Return the (X, Y) coordinate for the center point of the cell that contains the specified text.  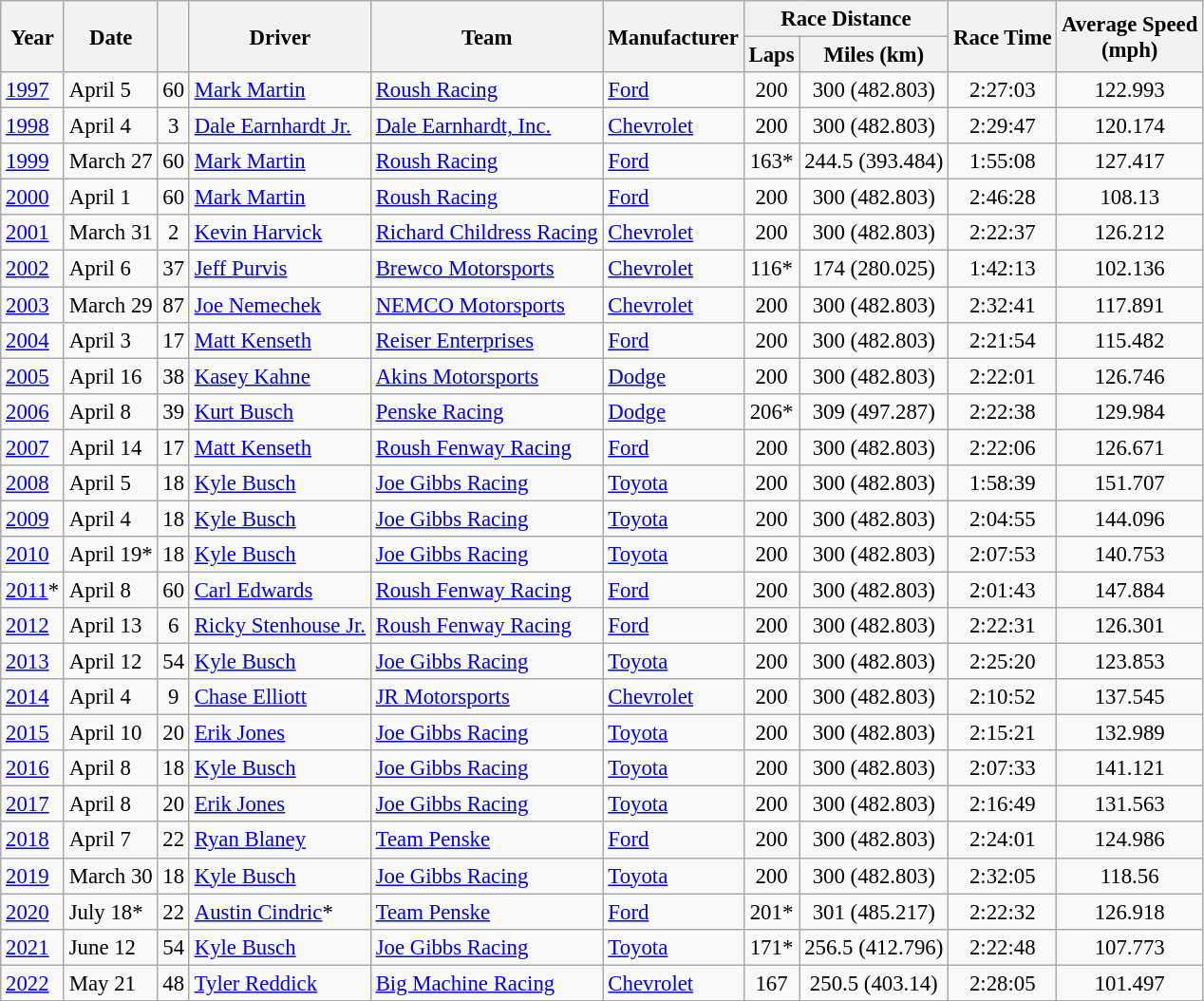
JR Motorsports (486, 697)
Laps (771, 55)
Manufacturer (673, 36)
174 (280.025) (874, 269)
2:10:52 (1003, 697)
39 (173, 411)
2005 (32, 376)
July 18* (110, 912)
2004 (32, 340)
Driver (279, 36)
163* (771, 161)
126.746 (1130, 376)
Dale Earnhardt, Inc. (486, 126)
108.13 (1130, 198)
2:24:01 (1003, 840)
Brewco Motorsports (486, 269)
2:16:49 (1003, 804)
June 12 (110, 947)
2011* (32, 590)
137.545 (1130, 697)
Ryan Blaney (279, 840)
April 14 (110, 447)
2016 (32, 768)
Average Speed(mph) (1130, 36)
April 10 (110, 733)
6 (173, 626)
132.989 (1130, 733)
2:32:41 (1003, 305)
Carl Edwards (279, 590)
Kasey Kahne (279, 376)
126.212 (1130, 233)
2012 (32, 626)
101.497 (1130, 983)
March 31 (110, 233)
Tyler Reddick (279, 983)
126.671 (1130, 447)
April 13 (110, 626)
1997 (32, 90)
2010 (32, 555)
115.482 (1130, 340)
2:22:48 (1003, 947)
April 16 (110, 376)
124.986 (1130, 840)
Year (32, 36)
Akins Motorsports (486, 376)
141.121 (1130, 768)
151.707 (1130, 483)
48 (173, 983)
140.753 (1130, 555)
2:25:20 (1003, 662)
2:32:05 (1003, 876)
Race Time (1003, 36)
301 (485.217) (874, 912)
126.918 (1130, 912)
Big Machine Racing (486, 983)
Reiser Enterprises (486, 340)
102.136 (1130, 269)
April 3 (110, 340)
Austin Cindric* (279, 912)
Kurt Busch (279, 411)
129.984 (1130, 411)
250.5 (403.14) (874, 983)
2001 (32, 233)
206* (771, 411)
2:28:05 (1003, 983)
2:27:03 (1003, 90)
Joe Nemechek (279, 305)
309 (497.287) (874, 411)
2:46:28 (1003, 198)
244.5 (393.484) (874, 161)
118.56 (1130, 876)
Jeff Purvis (279, 269)
2:22:38 (1003, 411)
1:55:08 (1003, 161)
126.301 (1130, 626)
Kevin Harvick (279, 233)
2:04:55 (1003, 519)
Miles (km) (874, 55)
147.884 (1130, 590)
2006 (32, 411)
2:22:37 (1003, 233)
87 (173, 305)
171* (771, 947)
2003 (32, 305)
2007 (32, 447)
2:15:21 (1003, 733)
2008 (32, 483)
38 (173, 376)
2015 (32, 733)
9 (173, 697)
1999 (32, 161)
April 12 (110, 662)
2:29:47 (1003, 126)
2014 (32, 697)
1:42:13 (1003, 269)
2:07:33 (1003, 768)
256.5 (412.796) (874, 947)
122.993 (1130, 90)
1:58:39 (1003, 483)
March 27 (110, 161)
2022 (32, 983)
Penske Racing (486, 411)
116* (771, 269)
2018 (32, 840)
Dale Earnhardt Jr. (279, 126)
2:22:01 (1003, 376)
2002 (32, 269)
167 (771, 983)
Race Distance (846, 19)
37 (173, 269)
117.891 (1130, 305)
2 (173, 233)
2:01:43 (1003, 590)
2:22:06 (1003, 447)
Chase Elliott (279, 697)
March 30 (110, 876)
2000 (32, 198)
April 7 (110, 840)
2:22:31 (1003, 626)
Ricky Stenhouse Jr. (279, 626)
120.174 (1130, 126)
107.773 (1130, 947)
NEMCO Motorsports (486, 305)
2013 (32, 662)
1998 (32, 126)
April 1 (110, 198)
May 21 (110, 983)
2021 (32, 947)
2:21:54 (1003, 340)
2017 (32, 804)
April 6 (110, 269)
123.853 (1130, 662)
Date (110, 36)
201* (771, 912)
March 29 (110, 305)
3 (173, 126)
131.563 (1130, 804)
2:22:32 (1003, 912)
144.096 (1130, 519)
April 19* (110, 555)
Richard Childress Racing (486, 233)
127.417 (1130, 161)
2019 (32, 876)
2020 (32, 912)
Team (486, 36)
2:07:53 (1003, 555)
2009 (32, 519)
